Identify which cell holds the provided text, then report its [X, Y] central coordinate. 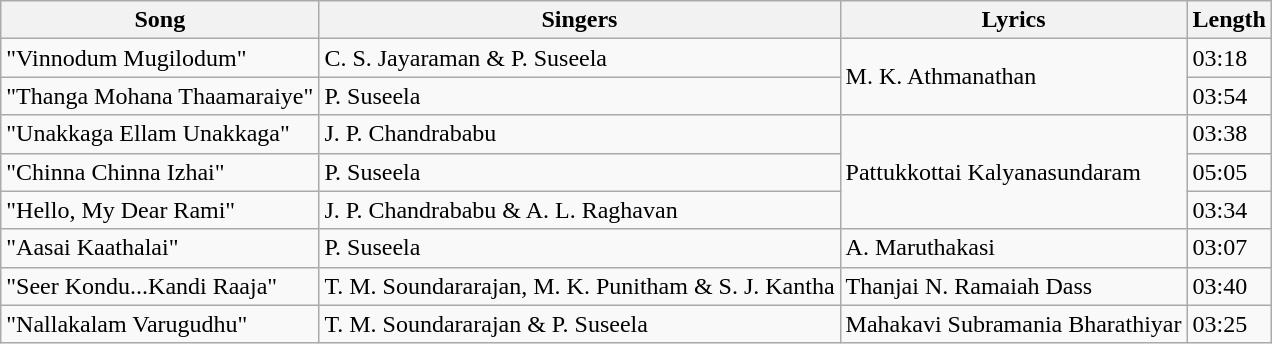
T. M. Soundararajan, M. K. Punitham & S. J. Kantha [580, 286]
"Seer Kondu...Kandi Raaja" [160, 286]
Length [1229, 20]
M. K. Athmanathan [1014, 77]
Lyrics [1014, 20]
05:05 [1229, 172]
03:34 [1229, 210]
J. P. Chandrababu [580, 134]
A. Maruthakasi [1014, 248]
Song [160, 20]
03:25 [1229, 324]
"Vinnodum Mugilodum" [160, 58]
03:54 [1229, 96]
C. S. Jayaraman & P. Suseela [580, 58]
03:38 [1229, 134]
03:07 [1229, 248]
"Aasai Kaathalai" [160, 248]
03:40 [1229, 286]
Singers [580, 20]
03:18 [1229, 58]
T. M. Soundararajan & P. Suseela [580, 324]
"Thanga Mohana Thaamaraiye" [160, 96]
"Chinna Chinna Izhai" [160, 172]
Pattukkottai Kalyanasundaram [1014, 172]
Thanjai N. Ramaiah Dass [1014, 286]
"Nallakalam Varugudhu" [160, 324]
Mahakavi Subramania Bharathiyar [1014, 324]
"Unakkaga Ellam Unakkaga" [160, 134]
J. P. Chandrababu & A. L. Raghavan [580, 210]
"Hello, My Dear Rami" [160, 210]
